Locate the cell with the specified text and output its [X, Y] center coordinate. 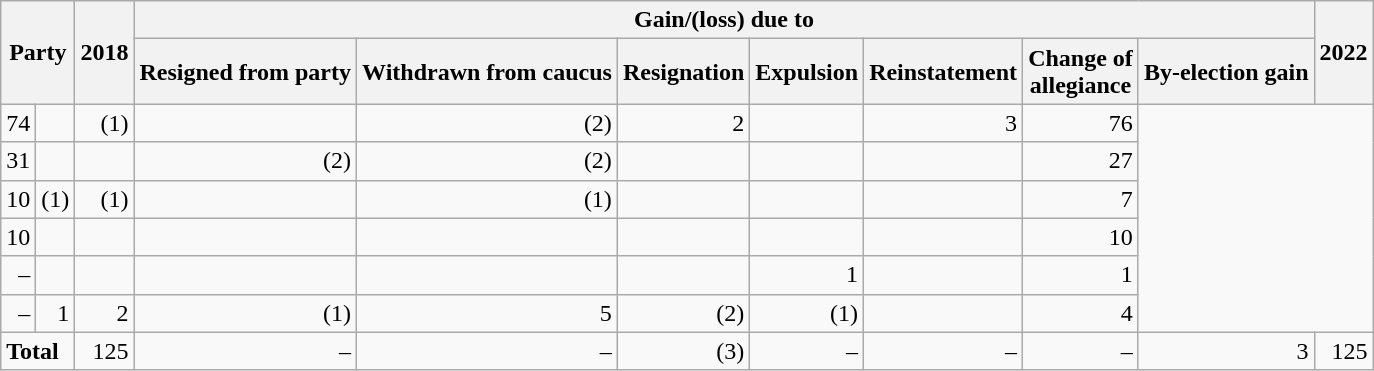
Gain/(loss) due to [724, 20]
5 [488, 313]
Resigned from party [246, 72]
Total [38, 351]
4 [1081, 313]
Expulsion [807, 72]
74 [18, 123]
(3) [683, 351]
Reinstatement [944, 72]
Party [38, 52]
By-election gain [1226, 72]
31 [18, 161]
Withdrawn from caucus [488, 72]
Change ofallegiance [1081, 72]
27 [1081, 161]
Resignation [683, 72]
2022 [1344, 52]
76 [1081, 123]
2018 [104, 52]
7 [1081, 199]
